For the text-containing cell, return its midpoint in (x, y) coordinate format. 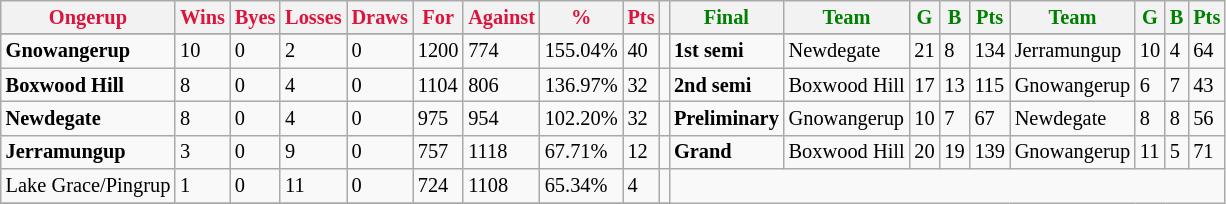
1200 (438, 51)
12 (642, 152)
65.34% (582, 186)
954 (502, 118)
115 (990, 85)
Draws (380, 17)
20 (924, 152)
1104 (438, 85)
806 (502, 85)
71 (1206, 152)
40 (642, 51)
975 (438, 118)
43 (1206, 85)
Losses (313, 17)
Byes (255, 17)
Final (726, 17)
Grand (726, 152)
139 (990, 152)
Lake Grace/Pingrup (88, 186)
136.97% (582, 85)
2 (313, 51)
13 (955, 85)
9 (313, 152)
6 (1150, 85)
1108 (502, 186)
56 (1206, 118)
1118 (502, 152)
757 (438, 152)
5 (1176, 152)
17 (924, 85)
3 (202, 152)
64 (1206, 51)
Ongerup (88, 17)
155.04% (582, 51)
134 (990, 51)
102.20% (582, 118)
Wins (202, 17)
724 (438, 186)
Preliminary (726, 118)
2nd semi (726, 85)
19 (955, 152)
Against (502, 17)
1st semi (726, 51)
774 (502, 51)
67.71% (582, 152)
For (438, 17)
67 (990, 118)
21 (924, 51)
% (582, 17)
1 (202, 186)
